For the text-containing cell, return its midpoint in [x, y] coordinate format. 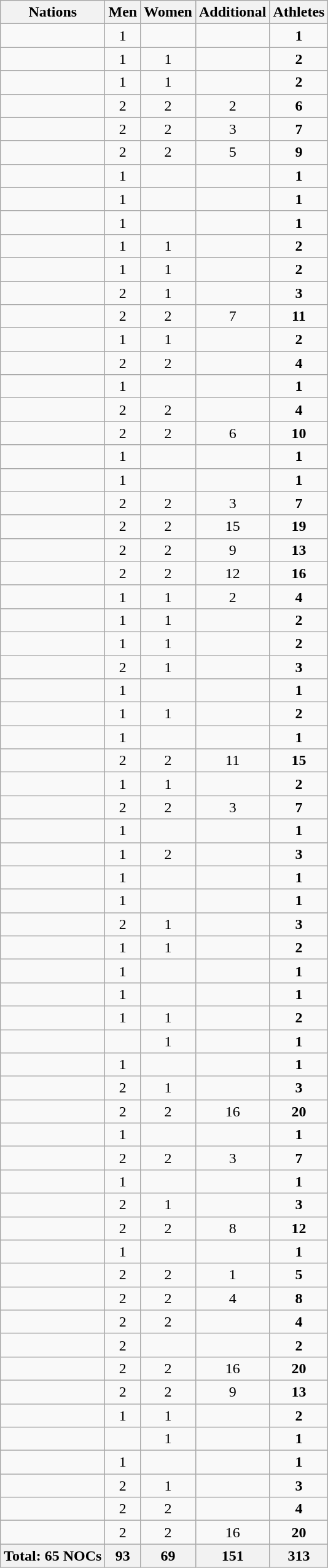
Women [168, 12]
151 [232, 1556]
Athletes [299, 12]
Men [123, 12]
93 [123, 1556]
Total: 65 NOCs [53, 1556]
10 [299, 433]
Nations [53, 12]
19 [299, 527]
313 [299, 1556]
69 [168, 1556]
Additional [232, 12]
